Find where the given text appears and provide that cell's center as (X, Y) coordinate. 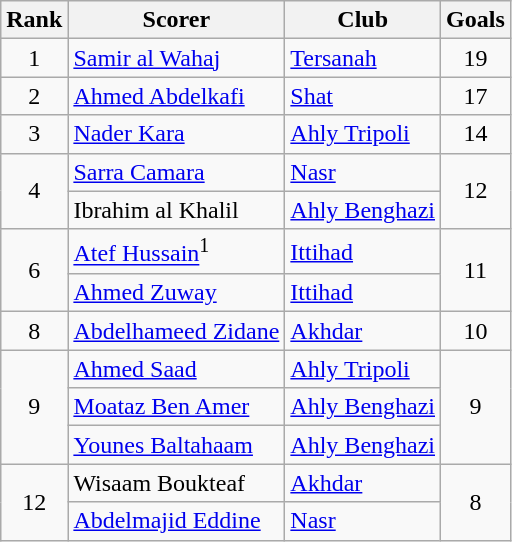
Moataz Ben Amer (176, 407)
Atef Hussain1 (176, 252)
14 (476, 134)
10 (476, 331)
Ibrahim al Khalil (176, 210)
3 (34, 134)
Sarra Camara (176, 172)
1 (34, 58)
Tersanah (363, 58)
Wisaam Boukteaf (176, 483)
Samir al Wahaj (176, 58)
Younes Baltahaam (176, 445)
6 (34, 270)
4 (34, 191)
19 (476, 58)
Club (363, 20)
Ahmed Zuway (176, 293)
Ahmed Abdelkafi (176, 96)
Abdelhameed Zidane (176, 331)
Shat (363, 96)
2 (34, 96)
Nader Kara (176, 134)
17 (476, 96)
Abdelmajid Eddine (176, 521)
11 (476, 270)
Rank (34, 20)
Scorer (176, 20)
Goals (476, 20)
Ahmed Saad (176, 369)
